Pinpoint the cell where the given text exists, returning its [x, y] midpoint coordinate. 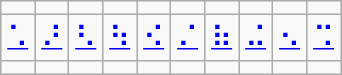
⠡ [18, 38]
⠷ [222, 38]
⠌ [188, 38]
⠬ [256, 38]
⠳ [120, 38]
⠜ [52, 38]
⠪ [154, 38]
⠩ [324, 38]
⠣ [86, 38]
⠢ [290, 38]
